From the cell containing the given text, extract its center point as [x, y] coordinate. 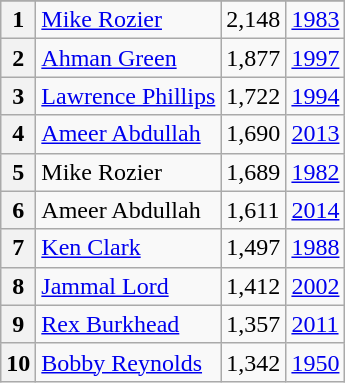
6 [18, 210]
1,497 [254, 248]
1988 [316, 248]
1,357 [254, 324]
1,689 [254, 172]
Jammal Lord [128, 286]
Ken Clark [128, 248]
Lawrence Phillips [128, 96]
3 [18, 96]
2013 [316, 134]
7 [18, 248]
8 [18, 286]
Rex Burkhead [128, 324]
1,690 [254, 134]
1982 [316, 172]
4 [18, 134]
1983 [316, 20]
5 [18, 172]
Bobby Reynolds [128, 362]
2 [18, 58]
1,342 [254, 362]
1 [18, 20]
2,148 [254, 20]
2014 [316, 210]
2011 [316, 324]
1994 [316, 96]
1,611 [254, 210]
2002 [316, 286]
1997 [316, 58]
1,412 [254, 286]
9 [18, 324]
1950 [316, 362]
1,722 [254, 96]
Ahman Green [128, 58]
1,877 [254, 58]
10 [18, 362]
